Return [X, Y] of the center of cell containing provided text 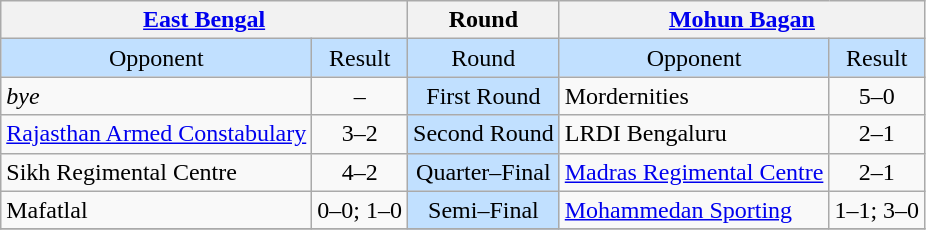
Madras Regimental Centre [694, 172]
3–2 [360, 134]
Mohammedan Sporting [694, 210]
East Bengal [204, 20]
First Round [484, 96]
– [360, 96]
0–0; 1–0 [360, 210]
Second Round [484, 134]
5–0 [877, 96]
LRDI Bengaluru [694, 134]
Semi–Final [484, 210]
Mohun Bagan [742, 20]
4–2 [360, 172]
Sikh Regimental Centre [156, 172]
bye [156, 96]
1–1; 3–0 [877, 210]
Mordernities [694, 96]
Rajasthan Armed Constabulary [156, 134]
Mafatlal [156, 210]
Quarter–Final [484, 172]
